Return the (X, Y) coordinate for the center point of the cell that contains the specified text.  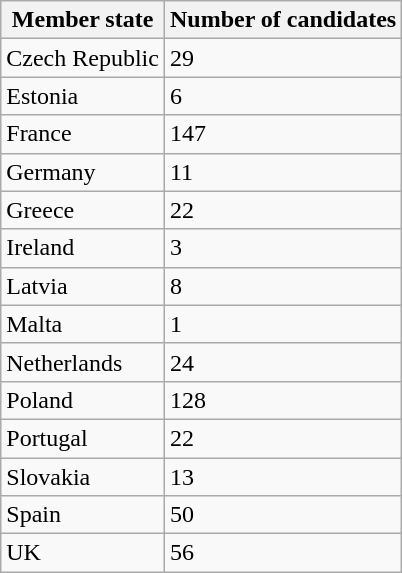
8 (282, 286)
11 (282, 172)
3 (282, 248)
Greece (83, 210)
Latvia (83, 286)
13 (282, 477)
Germany (83, 172)
6 (282, 96)
1 (282, 324)
Malta (83, 324)
128 (282, 400)
Portugal (83, 438)
56 (282, 553)
France (83, 134)
Slovakia (83, 477)
Ireland (83, 248)
147 (282, 134)
50 (282, 515)
Czech Republic (83, 58)
UK (83, 553)
Spain (83, 515)
Poland (83, 400)
Member state (83, 20)
Estonia (83, 96)
24 (282, 362)
29 (282, 58)
Number of candidates (282, 20)
Netherlands (83, 362)
